Identify which cell holds the provided text, then report its [x, y] central coordinate. 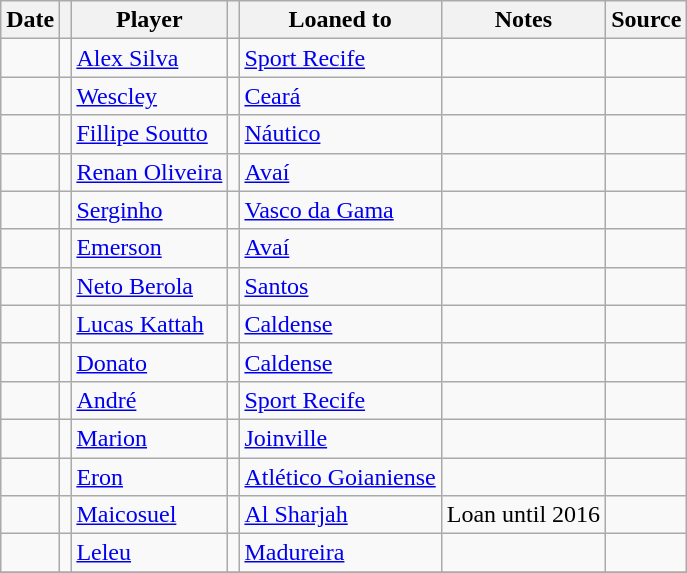
Eron [150, 477]
Wescley [150, 96]
Emerson [150, 248]
Leleu [150, 553]
Serginho [150, 210]
André [150, 400]
Notes [523, 20]
Source [646, 20]
Joinville [340, 438]
Loaned to [340, 20]
Player [150, 20]
Maicosuel [150, 515]
Fillipe Soutto [150, 134]
Marion [150, 438]
Santos [340, 286]
Al Sharjah [340, 515]
Donato [150, 362]
Náutico [340, 134]
Atlético Goianiense [340, 477]
Renan Oliveira [150, 172]
Vasco da Gama [340, 210]
Lucas Kattah [150, 324]
Alex Silva [150, 58]
Ceará [340, 96]
Date [30, 20]
Madureira [340, 553]
Neto Berola [150, 286]
Loan until 2016 [523, 515]
